Capture the cell that displays the provided text and extract its [X, Y] central coordinate. 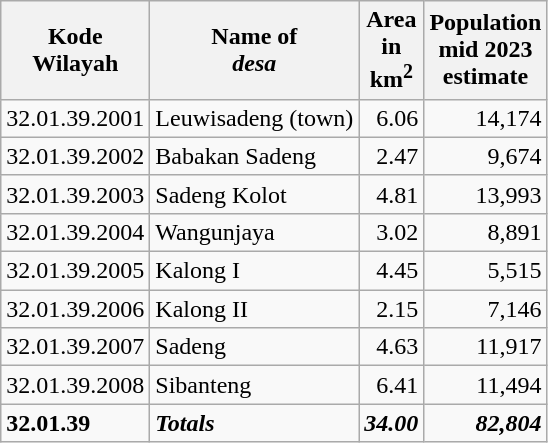
Area in km2 [392, 50]
32.01.39.2008 [76, 385]
6.41 [392, 385]
Kode Wilayah [76, 50]
4.81 [392, 194]
Sibanteng [254, 385]
Kalong I [254, 271]
32.01.39.2006 [76, 309]
9,674 [486, 156]
4.45 [392, 271]
Leuwisadeng (town) [254, 118]
32.01.39.2005 [76, 271]
13,993 [486, 194]
32.01.39 [76, 423]
32.01.39.2001 [76, 118]
8,891 [486, 232]
3.02 [392, 232]
32.01.39.2004 [76, 232]
Totals [254, 423]
14,174 [486, 118]
11,917 [486, 347]
Sadeng Kolot [254, 194]
6.06 [392, 118]
Populationmid 2023estimate [486, 50]
11,494 [486, 385]
Name of desa [254, 50]
7,146 [486, 309]
2.15 [392, 309]
32.01.39.2002 [76, 156]
4.63 [392, 347]
5,515 [486, 271]
Sadeng [254, 347]
82,804 [486, 423]
2.47 [392, 156]
32.01.39.2003 [76, 194]
34.00 [392, 423]
32.01.39.2007 [76, 347]
Wangunjaya [254, 232]
Kalong II [254, 309]
Babakan Sadeng [254, 156]
